Output the (x, y) coordinate of the center of the cell containing the given text.  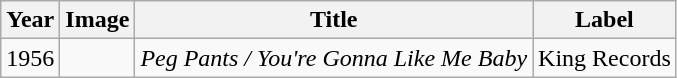
King Records (605, 58)
Year (30, 20)
1956 (30, 58)
Peg Pants / You're Gonna Like Me Baby (334, 58)
Title (334, 20)
Label (605, 20)
Image (98, 20)
